For the text-containing cell, return its midpoint in [x, y] coordinate format. 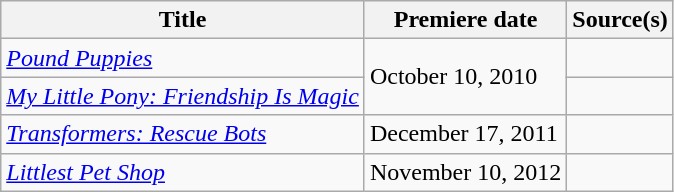
Pound Puppies [183, 58]
Title [183, 20]
Littlest Pet Shop [183, 172]
Premiere date [465, 20]
My Little Pony: Friendship Is Magic [183, 96]
November 10, 2012 [465, 172]
Transformers: Rescue Bots [183, 134]
Source(s) [620, 20]
October 10, 2010 [465, 77]
December 17, 2011 [465, 134]
